Determine the (X, Y) coordinate at the center of the cell enclosing the given text.  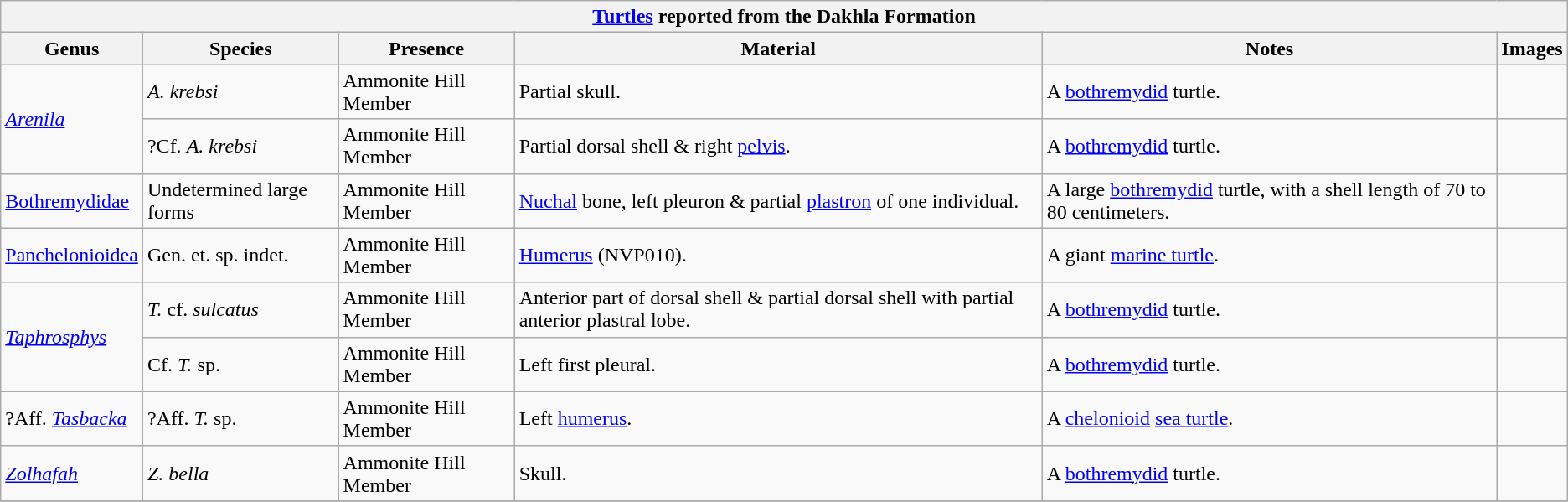
Partial dorsal shell & right pelvis. (778, 146)
A large bothremydid turtle, with a shell length of 70 to 80 centimeters. (1270, 201)
Notes (1270, 49)
Species (240, 49)
T. cf. sulcatus (240, 310)
A chelonioid sea turtle. (1270, 419)
Images (1532, 49)
Humerus (NVP010). (778, 255)
A giant marine turtle. (1270, 255)
Partial skull. (778, 92)
?Cf. A. krebsi (240, 146)
Nuchal bone, left pleuron & partial plastron of one individual. (778, 201)
Genus (72, 49)
Gen. et. sp. indet. (240, 255)
Cf. T. sp. (240, 364)
Left first pleural. (778, 364)
Turtles reported from the Dakhla Formation (784, 17)
Taphrosphys (72, 337)
Arenila (72, 119)
Undetermined large forms (240, 201)
Material (778, 49)
Left humerus. (778, 419)
Bothremydidae (72, 201)
Anterior part of dorsal shell & partial dorsal shell with partial anterior plastral lobe. (778, 310)
?Aff. T. sp. (240, 419)
A. krebsi (240, 92)
Z. bella (240, 473)
Presence (426, 49)
Zolhafah (72, 473)
?Aff. Tasbacka (72, 419)
Skull. (778, 473)
Panchelonioidea (72, 255)
